Capture the cell that displays the provided text and extract its (X, Y) central coordinate. 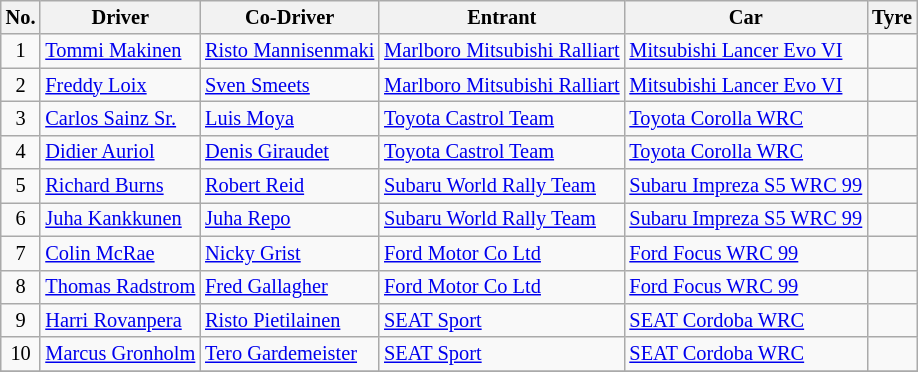
Denis Giraudet (290, 152)
Tero Gardemeister (290, 354)
2 (21, 85)
No. (21, 17)
Marcus Gronholm (120, 354)
Entrant (502, 17)
Carlos Sainz Sr. (120, 118)
3 (21, 118)
Risto Pietilainen (290, 320)
Richard Burns (120, 186)
Risto Mannisenmaki (290, 51)
Nicky Grist (290, 253)
Co-Driver (290, 17)
Freddy Loix (120, 85)
Car (746, 17)
Thomas Radstrom (120, 287)
Sven Smeets (290, 85)
6 (21, 219)
Luis Moya (290, 118)
8 (21, 287)
Robert Reid (290, 186)
Fred Gallagher (290, 287)
5 (21, 186)
9 (21, 320)
Juha Repo (290, 219)
7 (21, 253)
Colin McRae (120, 253)
10 (21, 354)
Driver (120, 17)
Tommi Makinen (120, 51)
Harri Rovanpera (120, 320)
Tyre (892, 17)
Didier Auriol (120, 152)
1 (21, 51)
Juha Kankkunen (120, 219)
4 (21, 152)
